Scan for the cell matching the given text and deliver its [x, y] coordinate at center. 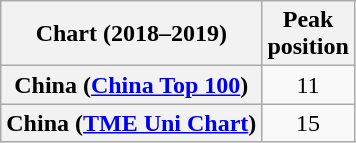
15 [308, 123]
Chart (2018–2019) [132, 34]
11 [308, 85]
China (China Top 100) [132, 85]
Peakposition [308, 34]
China (TME Uni Chart) [132, 123]
